Determine the (x, y) coordinate at the center of the cell enclosing the given text.  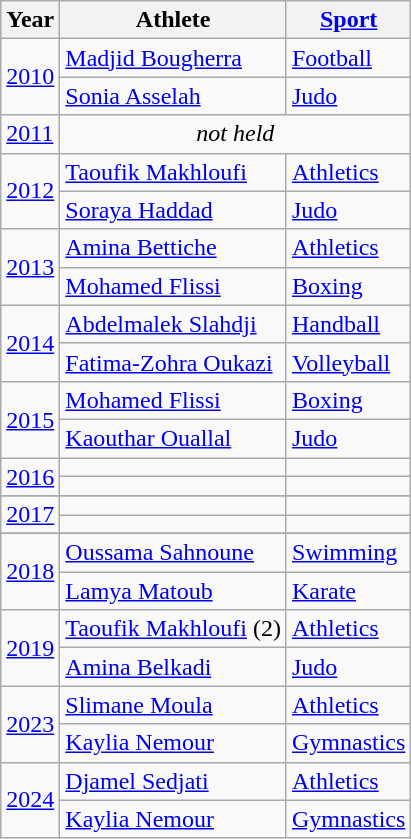
Soraya Haddad (174, 210)
Amina Bettiche (174, 248)
Abdelmalek Slahdji (174, 324)
not held (236, 134)
Madjid Bougherra (174, 58)
2014 (30, 343)
Year (30, 20)
Karate (348, 591)
Sport (348, 20)
Taoufik Makhloufi (174, 172)
Handball (348, 324)
Amina Belkadi (174, 667)
Taoufik Makhloufi (2) (174, 629)
2019 (30, 648)
Slimane Moula (174, 705)
Djamel Sedjati (174, 781)
2017 (30, 515)
Athlete (174, 20)
2015 (30, 419)
Volleyball (348, 362)
Oussama Sahnoune (174, 553)
Swimming (348, 553)
2011 (30, 134)
2016 (30, 477)
2010 (30, 77)
2013 (30, 267)
2023 (30, 724)
2024 (30, 800)
Lamya Matoub (174, 591)
2012 (30, 191)
Football (348, 58)
Kaouthar Ouallal (174, 438)
2018 (30, 572)
Fatima-Zohra Oukazi (174, 362)
Sonia Asselah (174, 96)
